Provide the [X, Y] coordinate of the cell's center where the given text is located.  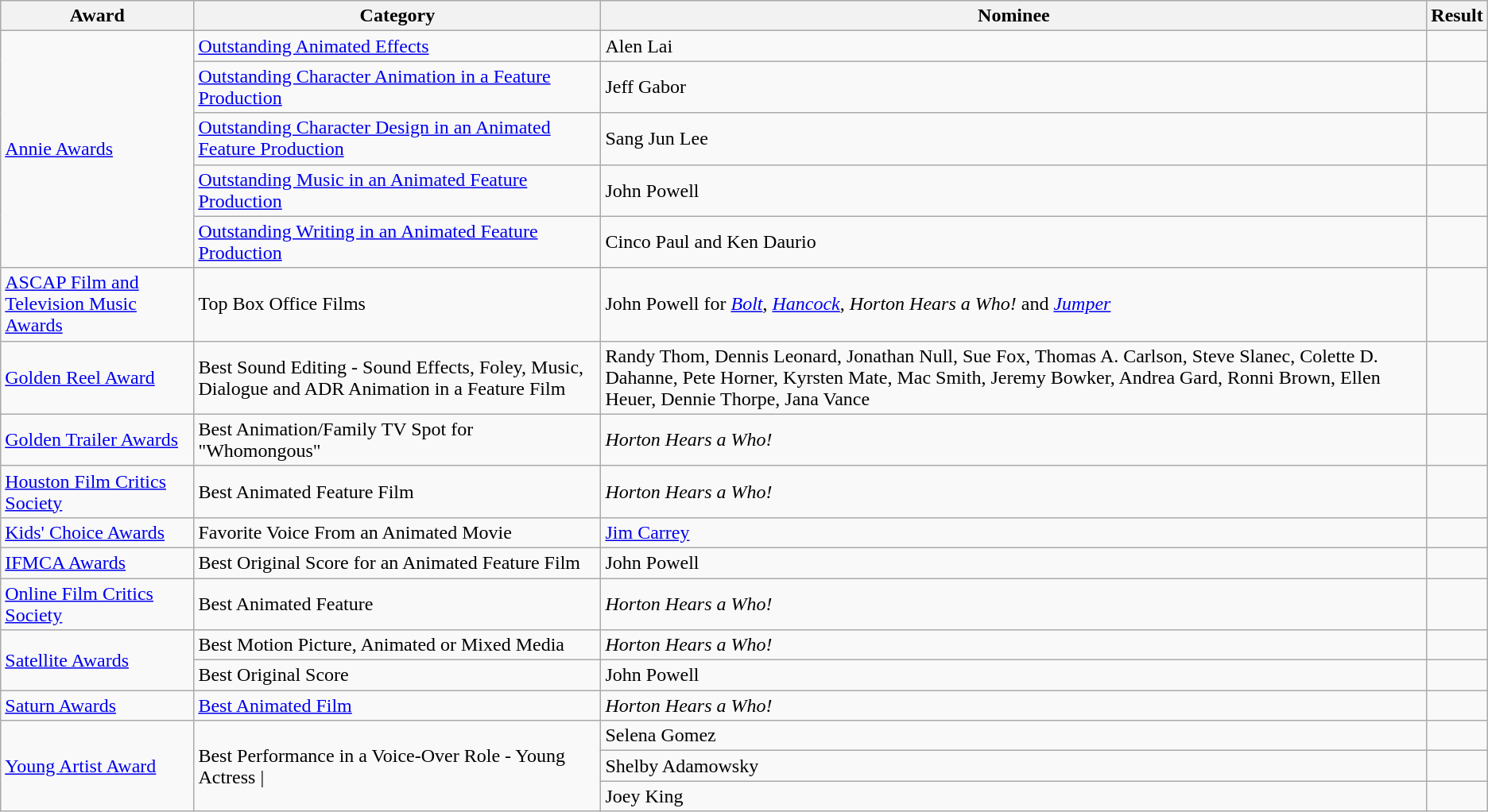
Young Artist Award [97, 766]
Online Film Critics Society [97, 604]
Favorite Voice From an Animated Movie [397, 532]
Outstanding Writing in an Animated Feature Production [397, 242]
Best Original Score for an Animated Feature Film [397, 563]
Shelby Adamowsky [1014, 766]
Result [1457, 16]
Kids' Choice Awards [97, 532]
IFMCA Awards [97, 563]
Selena Gomez [1014, 736]
Category [397, 16]
Outstanding Character Animation in a Feature Production [397, 87]
Best Animated Feature [397, 604]
Outstanding Animated Effects [397, 46]
Best Motion Picture, Animated or Mixed Media [397, 645]
Outstanding Music in an Animated Feature Production [397, 191]
Golden Reel Award [97, 377]
Award [97, 16]
Sang Jun Lee [1014, 138]
Jeff Gabor [1014, 87]
John Powell for Bolt, Hancock, Horton Hears a Who! and Jumper [1014, 304]
Nominee [1014, 16]
Top Box Office Films [397, 304]
Best Animated Film [397, 706]
Houston Film Critics Society [97, 491]
Satellite Awards [97, 660]
Best Performance in a Voice-Over Role - Young Actress | [397, 766]
Best Animated Feature Film [397, 491]
ASCAP Film and Television Music Awards [97, 304]
Jim Carrey [1014, 532]
Saturn Awards [97, 706]
Best Sound Editing - Sound Effects, Foley, Music, Dialogue and ADR Animation in a Feature Film [397, 377]
Best Original Score [397, 675]
Cinco Paul and Ken Daurio [1014, 242]
Golden Trailer Awards [97, 440]
Outstanding Character Design in an Animated Feature Production [397, 138]
Joey King [1014, 796]
Annie Awards [97, 149]
Best Animation/Family TV Spot for "Whomongous" [397, 440]
Alen Lai [1014, 46]
